Extract the [X, Y] coordinate from the center of the cell holding the provided text.  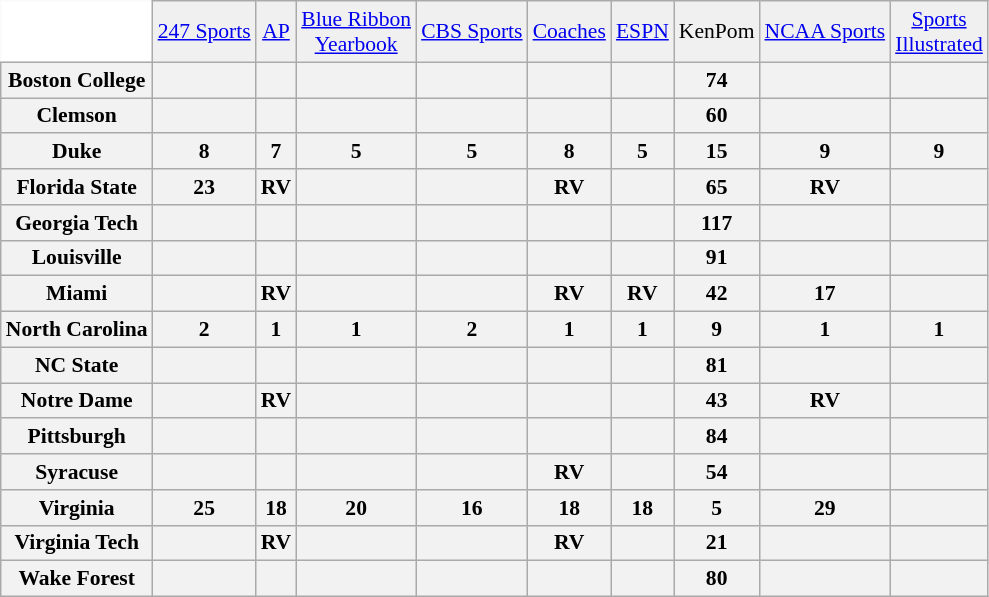
Notre Dame [77, 401]
17 [824, 294]
247 Sports [204, 32]
21 [717, 543]
7 [276, 152]
Blue RibbonYearbook [356, 32]
Duke [77, 152]
16 [472, 508]
20 [356, 508]
Clemson [77, 116]
42 [717, 294]
Wake Forest [77, 579]
NC State [77, 365]
Virginia Tech [77, 543]
60 [717, 116]
Miami [77, 294]
ESPN [642, 32]
54 [717, 472]
Syracuse [77, 472]
North Carolina [77, 330]
91 [717, 258]
Boston College [77, 80]
81 [717, 365]
65 [717, 187]
84 [717, 437]
Louisville [77, 258]
Virginia [77, 508]
Florida State [77, 187]
AP [276, 32]
SportsIllustrated [939, 32]
KenPom [717, 32]
15 [717, 152]
23 [204, 187]
43 [717, 401]
80 [717, 579]
Georgia Tech [77, 223]
CBS Sports [472, 32]
29 [824, 508]
74 [717, 80]
Coaches [570, 32]
117 [717, 223]
25 [204, 508]
NCAA Sports [824, 32]
Pittsburgh [77, 437]
